Identify which cell holds the provided text, then report its (X, Y) central coordinate. 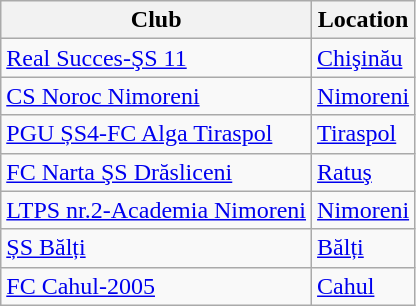
Real Succes-ŞS 11 (156, 58)
LTPS nr.2-Academia Nimoreni (156, 210)
Ratuş (364, 172)
PGU ȘS4-FC Alga Tiraspol (156, 134)
Location (364, 20)
CS Noroc Nimoreni (156, 96)
Bălți (364, 248)
Club (156, 20)
FC Narta ŞS Drăsliceni (156, 172)
Chişinău (364, 58)
Cahul (364, 286)
ȘS Bălți (156, 248)
Tiraspol (364, 134)
FC Cahul-2005 (156, 286)
